For the text-containing cell, return its midpoint in [X, Y] coordinate format. 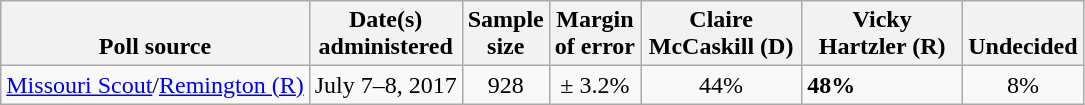
Missouri Scout/Remington (R) [155, 85]
July 7–8, 2017 [386, 85]
Date(s)administered [386, 34]
Samplesize [506, 34]
Marginof error [594, 34]
± 3.2% [594, 85]
44% [722, 85]
928 [506, 85]
Poll source [155, 34]
VickyHartzler (R) [882, 34]
48% [882, 85]
8% [1023, 85]
ClaireMcCaskill (D) [722, 34]
Undecided [1023, 34]
